Scan for the cell matching the given text and deliver its [X, Y] coordinate at center. 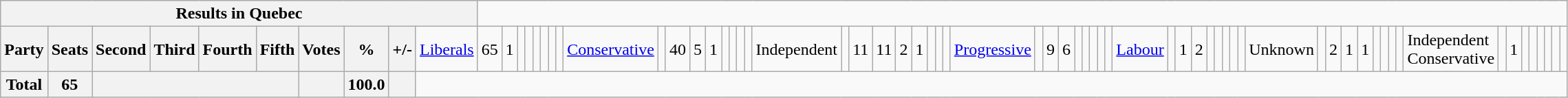
Results in Quebec [239, 14]
9 [1050, 49]
Progressive [992, 49]
Second [121, 49]
Fifth [277, 49]
5 [698, 49]
Independent Conservative [1451, 49]
Labour [1140, 49]
Conservative [611, 49]
Total [24, 84]
Fourth [227, 49]
Third [175, 49]
Seats [69, 49]
% [366, 49]
Independent [797, 49]
Liberals [447, 49]
Party [24, 49]
100.0 [366, 84]
Unknown [1282, 49]
40 [677, 49]
6 [1066, 49]
+/- [402, 49]
Votes [321, 49]
